Detect which cell encompasses the target text, then output its (x, y) center coordinate. 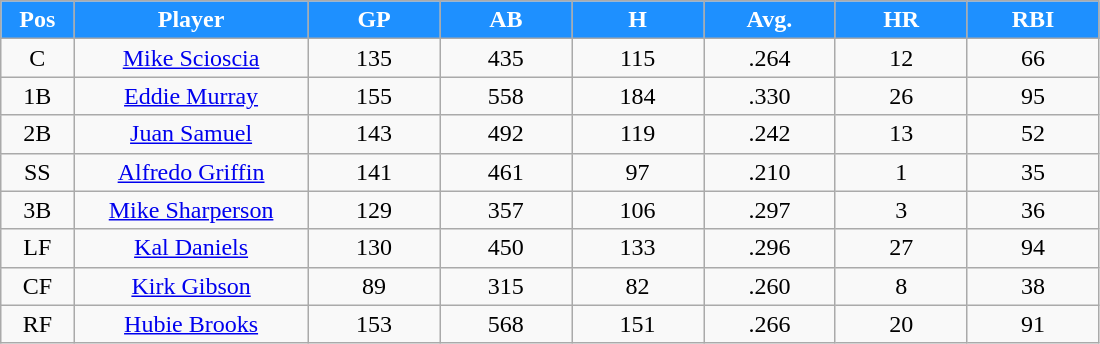
141 (374, 172)
Player (191, 20)
RF (38, 324)
38 (1033, 286)
12 (901, 58)
27 (901, 248)
558 (506, 96)
461 (506, 172)
Mike Sharperson (191, 210)
2B (38, 134)
Avg. (770, 20)
Alfredo Griffin (191, 172)
151 (638, 324)
568 (506, 324)
35 (1033, 172)
36 (1033, 210)
106 (638, 210)
94 (1033, 248)
.210 (770, 172)
357 (506, 210)
GP (374, 20)
C (38, 58)
.266 (770, 324)
1 (901, 172)
Kirk Gibson (191, 286)
450 (506, 248)
129 (374, 210)
Hubie Brooks (191, 324)
Kal Daniels (191, 248)
130 (374, 248)
155 (374, 96)
Juan Samuel (191, 134)
LF (38, 248)
135 (374, 58)
13 (901, 134)
1B (38, 96)
97 (638, 172)
Eddie Murray (191, 96)
435 (506, 58)
.242 (770, 134)
AB (506, 20)
SS (38, 172)
8 (901, 286)
315 (506, 286)
Mike Scioscia (191, 58)
3B (38, 210)
H (638, 20)
89 (374, 286)
.330 (770, 96)
.296 (770, 248)
82 (638, 286)
115 (638, 58)
20 (901, 324)
.260 (770, 286)
52 (1033, 134)
184 (638, 96)
.297 (770, 210)
66 (1033, 58)
RBI (1033, 20)
153 (374, 324)
119 (638, 134)
CF (38, 286)
143 (374, 134)
26 (901, 96)
HR (901, 20)
3 (901, 210)
492 (506, 134)
91 (1033, 324)
.264 (770, 58)
95 (1033, 96)
133 (638, 248)
Pos (38, 20)
